Find where the given text appears and provide that cell's center as [x, y] coordinate. 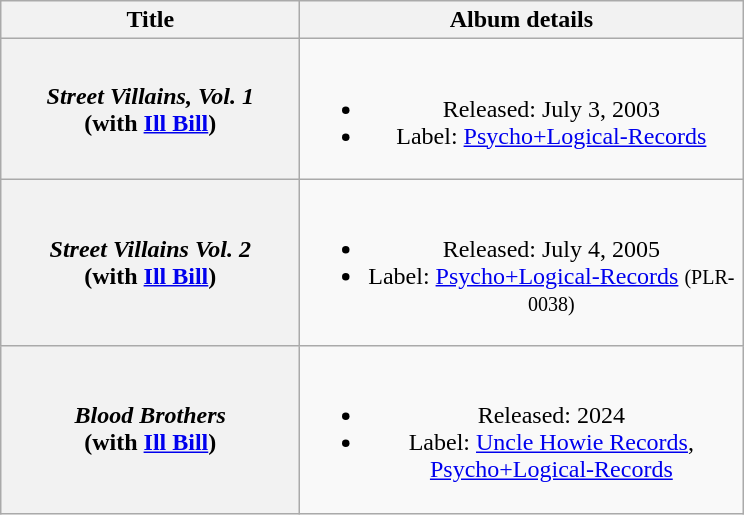
Released: July 4, 2005Label: Psycho+Logical-Records (PLR-0038) [522, 262]
Title [150, 20]
Street Villains Vol. 2(with Ill Bill) [150, 262]
Album details [522, 20]
Released: July 3, 2003Label: Psycho+Logical-Records [522, 109]
Street Villains, Vol. 1(with Ill Bill) [150, 109]
Blood Brothers(with Ill Bill) [150, 430]
Released: 2024Label: Uncle Howie Records, Psycho+Logical-Records [522, 430]
